Identify which cell holds the provided text, then report its [x, y] central coordinate. 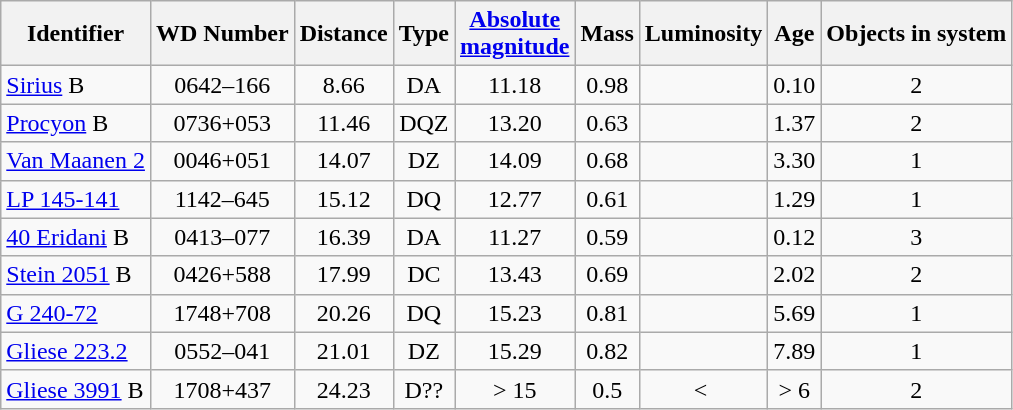
0413–077 [222, 237]
G 240-72 [76, 313]
11.46 [344, 123]
1.37 [794, 123]
0552–041 [222, 351]
Van Maanen 2 [76, 161]
0.82 [607, 351]
Age [794, 34]
Sirius B [76, 85]
0736+053 [222, 123]
15.29 [514, 351]
1708+437 [222, 389]
1142–645 [222, 199]
13.43 [514, 275]
0.61 [607, 199]
Stein 2051 B [76, 275]
8.66 [344, 85]
Luminosity [703, 34]
0.98 [607, 85]
15.12 [344, 199]
14.09 [514, 161]
Gliese 3991 B [76, 389]
11.27 [514, 237]
Objects in system [916, 34]
0.63 [607, 123]
0.10 [794, 85]
0426+588 [222, 275]
0.59 [607, 237]
< [703, 389]
0.81 [607, 313]
DQZ [424, 123]
15.23 [514, 313]
Type [424, 34]
21.01 [344, 351]
WD Number [222, 34]
2.02 [794, 275]
3.30 [794, 161]
Gliese 223.2 [76, 351]
Mass [607, 34]
12.77 [514, 199]
7.89 [794, 351]
0642–166 [222, 85]
> 6 [794, 389]
0046+051 [222, 161]
0.5 [607, 389]
5.69 [794, 313]
Distance [344, 34]
1748+708 [222, 313]
0.69 [607, 275]
Procyon B [76, 123]
11.18 [514, 85]
16.39 [344, 237]
Absolutemagnitude [514, 34]
0.12 [794, 237]
13.20 [514, 123]
LP 145-141 [76, 199]
> 15 [514, 389]
40 Eridani B [76, 237]
D?? [424, 389]
DC [424, 275]
Identifier [76, 34]
1.29 [794, 199]
3 [916, 237]
24.23 [344, 389]
17.99 [344, 275]
14.07 [344, 161]
20.26 [344, 313]
0.68 [607, 161]
